Return the [x, y] coordinate for the center point of the cell that contains the specified text.  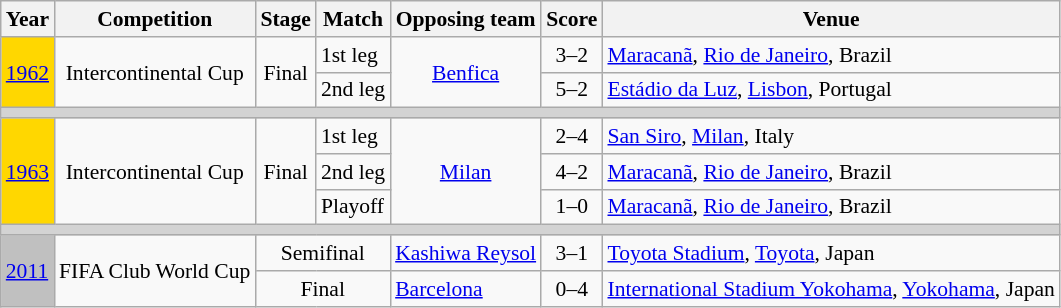
FIFA Club World Cup [154, 270]
Competition [154, 19]
2–4 [572, 136]
Barcelona [466, 289]
Benfica [466, 72]
San Siro, Milan, Italy [830, 136]
Stage [285, 19]
3–2 [572, 55]
2011 [28, 270]
Semifinal [322, 253]
International Stadium Yokohama, Yokohama, Japan [830, 289]
5–2 [572, 90]
0–4 [572, 289]
1–0 [572, 207]
Toyota Stadium, Toyota, Japan [830, 253]
1963 [28, 172]
Match [353, 19]
Year [28, 19]
Venue [830, 19]
3–1 [572, 253]
Opposing team [466, 19]
Milan [466, 172]
Estádio da Luz, Lisbon, Portugal [830, 90]
Kashiwa Reysol [466, 253]
4–2 [572, 172]
Score [572, 19]
1962 [28, 72]
Playoff [353, 207]
